Identify which cell holds the provided text, then report its [X, Y] central coordinate. 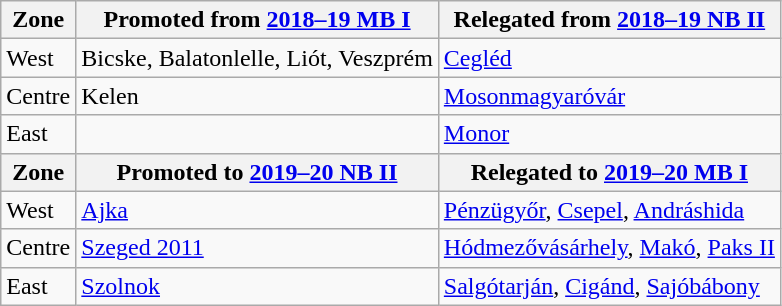
Szolnok [258, 286]
Promoted to 2019–20 NB II [258, 172]
Mosonmagyaróvár [609, 96]
Relegated from 2018–19 NB II [609, 20]
Ajka [258, 210]
Promoted from 2018–19 MB I [258, 20]
Kelen [258, 96]
Cegléd [609, 58]
Bicske, Balatonlelle, Liót, Veszprém [258, 58]
Monor [609, 134]
Hódmezővásárhely, Makó, Paks II [609, 248]
Pénzügyőr, Csepel, Andráshida [609, 210]
Relegated to 2019–20 MB I [609, 172]
Salgótarján, Cigánd, Sajóbábony [609, 286]
Szeged 2011 [258, 248]
